Extract the (x, y) coordinate from the center of the cell holding the provided text.  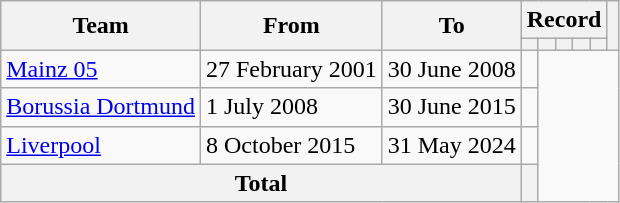
Record (564, 20)
Total (261, 183)
1 July 2008 (291, 107)
Team (101, 26)
30 June 2008 (452, 69)
8 October 2015 (291, 145)
Mainz 05 (101, 69)
Borussia Dortmund (101, 107)
Liverpool (101, 145)
30 June 2015 (452, 107)
31 May 2024 (452, 145)
From (291, 26)
To (452, 26)
27 February 2001 (291, 69)
